Return [X, Y] of the center of cell containing provided text 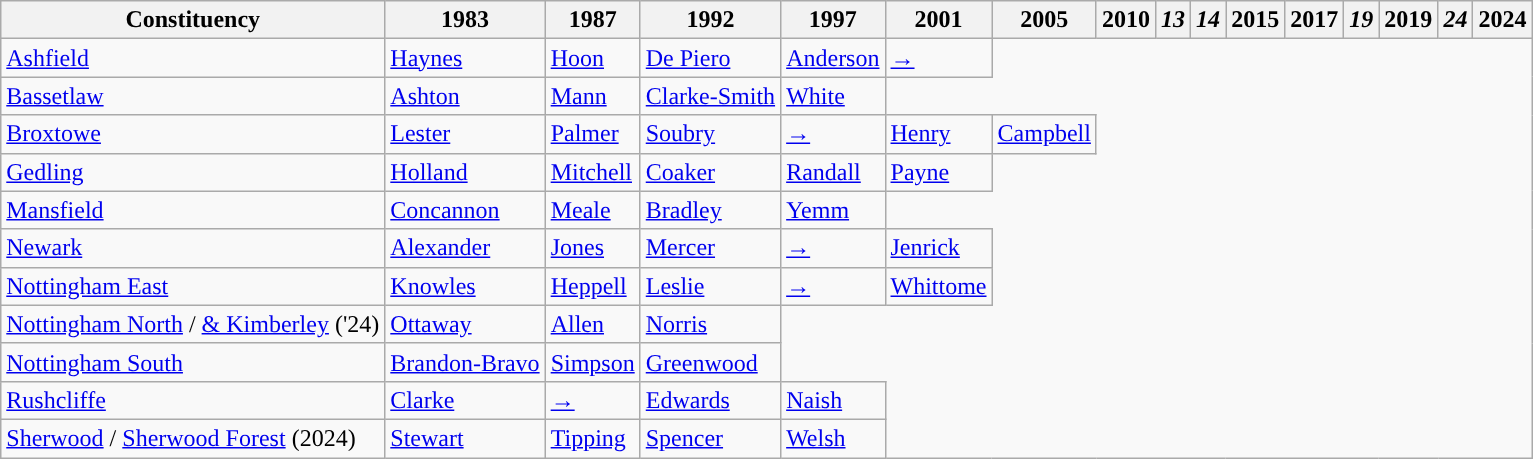
Bradley [710, 210]
Knowles [465, 286]
13 [1172, 20]
Constituency [193, 20]
Leslie [710, 286]
Simpson [592, 362]
Newark [193, 248]
2005 [1044, 20]
Mercer [710, 248]
2001 [938, 20]
1987 [592, 20]
Soubry [710, 134]
2019 [1408, 20]
Lester [465, 134]
Allen [592, 324]
Tipping [592, 438]
Naish [833, 400]
Mann [592, 96]
Jenrick [938, 248]
24 [1456, 20]
Yemm [833, 210]
Mansfield [193, 210]
Nottingham South [193, 362]
Coaker [710, 172]
Ottaway [465, 324]
De Piero [710, 58]
Edwards [710, 400]
Broxtowe [193, 134]
Whittome [938, 286]
Ashfield [193, 58]
Jones [592, 248]
2024 [1502, 20]
Randall [833, 172]
Haynes [465, 58]
Heppell [592, 286]
Gedling [193, 172]
Concannon [465, 210]
Palmer [592, 134]
Payne [938, 172]
1997 [833, 20]
2010 [1126, 20]
Holland [465, 172]
Greenwood [710, 362]
1983 [465, 20]
Sherwood / Sherwood Forest (2024) [193, 438]
Henry [938, 134]
Welsh [833, 438]
Anderson [833, 58]
Spencer [710, 438]
Brandon-Bravo [465, 362]
Clarke-Smith [710, 96]
Bassetlaw [193, 96]
2017 [1314, 20]
Rushcliffe [193, 400]
Ashton [465, 96]
Hoon [592, 58]
Clarke [465, 400]
Nottingham East [193, 286]
2015 [1256, 20]
Mitchell [592, 172]
Meale [592, 210]
Nottingham North / & Kimberley ('24) [193, 324]
Norris [710, 324]
White [833, 96]
19 [1362, 20]
14 [1208, 20]
Alexander [465, 248]
Stewart [465, 438]
Campbell [1044, 134]
1992 [710, 20]
